Capture the cell that displays the provided text and extract its (X, Y) central coordinate. 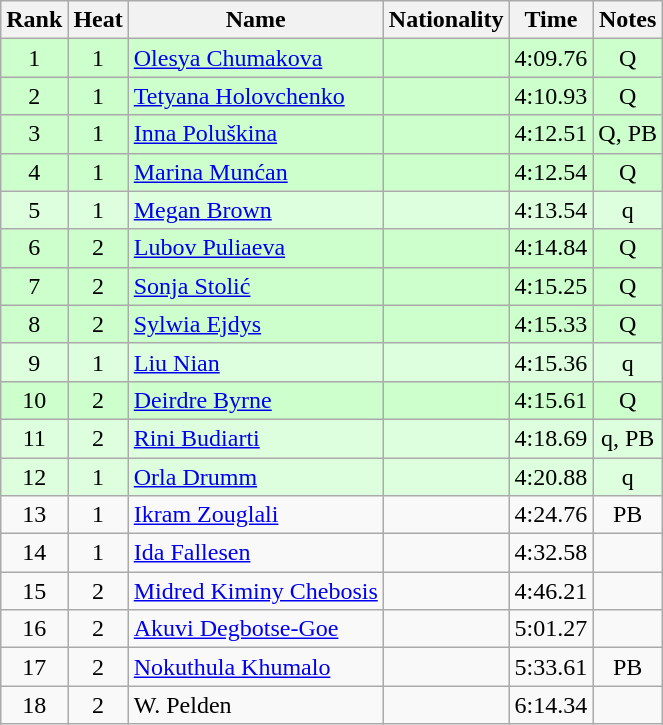
Marina Munćan (256, 172)
Inna Poluškina (256, 134)
13 (34, 515)
Time (551, 20)
q, PB (628, 438)
15 (34, 591)
Q, PB (628, 134)
5:33.61 (551, 667)
11 (34, 438)
4:14.84 (551, 248)
4:24.76 (551, 515)
4:12.54 (551, 172)
Nationality (446, 20)
Midred Kiminy Chebosis (256, 591)
Rank (34, 20)
Heat (98, 20)
16 (34, 629)
4:46.21 (551, 591)
9 (34, 362)
18 (34, 705)
4 (34, 172)
W. Pelden (256, 705)
Olesya Chumakova (256, 58)
3 (34, 134)
Name (256, 20)
4:09.76 (551, 58)
4:15.36 (551, 362)
4:15.25 (551, 286)
Akuvi Degbotse-Goe (256, 629)
Deirdre Byrne (256, 400)
Rini Budiarti (256, 438)
8 (34, 324)
4:20.88 (551, 477)
6 (34, 248)
Sylwia Ejdys (256, 324)
4:13.54 (551, 210)
Nokuthula Khumalo (256, 667)
5 (34, 210)
4:15.33 (551, 324)
12 (34, 477)
4:12.51 (551, 134)
Notes (628, 20)
Liu Nian (256, 362)
Orla Drumm (256, 477)
14 (34, 553)
Sonja Stolić (256, 286)
4:18.69 (551, 438)
Megan Brown (256, 210)
Ida Fallesen (256, 553)
4:15.61 (551, 400)
Ikram Zouglali (256, 515)
6:14.34 (551, 705)
4:32.58 (551, 553)
Tetyana Holovchenko (256, 96)
4:10.93 (551, 96)
Lubov Puliaeva (256, 248)
10 (34, 400)
7 (34, 286)
5:01.27 (551, 629)
17 (34, 667)
